Return the [x, y] coordinate for the center point of the cell that contains the specified text.  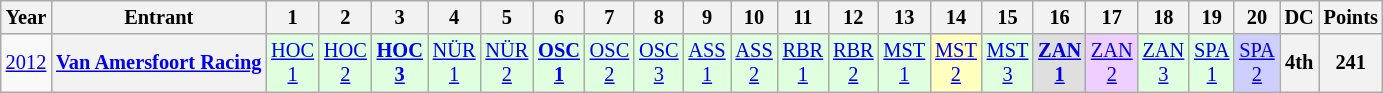
14 [956, 17]
RBR1 [803, 63]
Year [26, 17]
ASS2 [754, 63]
19 [1212, 17]
11 [803, 17]
Van Amersfoort Racing [158, 63]
MST3 [1008, 63]
9 [706, 17]
NÜR2 [506, 63]
ZAN2 [1112, 63]
18 [1164, 17]
MST1 [905, 63]
HOC2 [346, 63]
NÜR1 [454, 63]
MST2 [956, 63]
Entrant [158, 17]
1 [292, 17]
241 [1351, 63]
13 [905, 17]
OSC1 [559, 63]
DC [1300, 17]
5 [506, 17]
4th [1300, 63]
10 [754, 17]
SPA2 [1256, 63]
OSC3 [658, 63]
17 [1112, 17]
20 [1256, 17]
SPA1 [1212, 63]
7 [610, 17]
2 [346, 17]
6 [559, 17]
ZAN1 [1060, 63]
HOC1 [292, 63]
2012 [26, 63]
OSC2 [610, 63]
ZAN3 [1164, 63]
8 [658, 17]
RBR2 [853, 63]
ASS1 [706, 63]
15 [1008, 17]
3 [400, 17]
4 [454, 17]
Points [1351, 17]
16 [1060, 17]
HOC3 [400, 63]
12 [853, 17]
